From the cell containing the given text, extract its center point as [X, Y] coordinate. 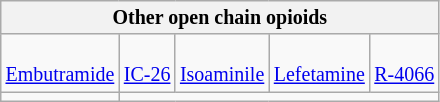
R-4066 [404, 64]
Isoaminile [222, 64]
IC-26 [147, 64]
Lefetamine [319, 64]
Embutramide [60, 64]
Other open chain opioids [220, 18]
